Search for the cell housing the specified text and yield its (x, y) center coordinate. 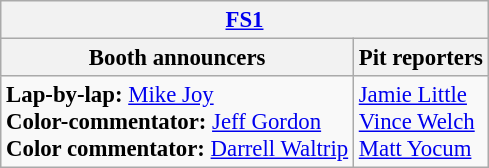
Booth announcers (178, 58)
Pit reporters (420, 58)
Jamie LittleVince WelchMatt Yocum (420, 122)
FS1 (245, 20)
Lap-by-lap: Mike JoyColor-commentator: Jeff GordonColor commentator: Darrell Waltrip (178, 122)
